Return the (X, Y) coordinate for the center point of the cell that contains the specified text.  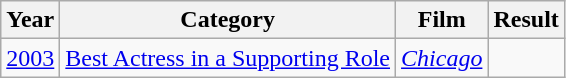
Year (30, 20)
Film (442, 20)
Result (526, 20)
Best Actress in a Supporting Role (228, 58)
2003 (30, 58)
Category (228, 20)
Chicago (442, 58)
